Pinpoint the cell where the given text exists, returning its [x, y] midpoint coordinate. 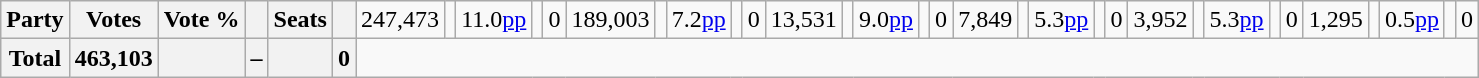
189,003 [610, 20]
Vote % [202, 20]
– [256, 58]
Party [35, 20]
Total [35, 58]
3,952 [1160, 20]
7,849 [986, 20]
463,103 [114, 58]
9.0pp [886, 20]
0.5pp [1412, 20]
7.2pp [698, 20]
247,473 [400, 20]
13,531 [804, 20]
Votes [114, 20]
1,295 [1336, 20]
Seats [300, 20]
11.0pp [494, 20]
